For the text-containing cell, return its midpoint in (x, y) coordinate format. 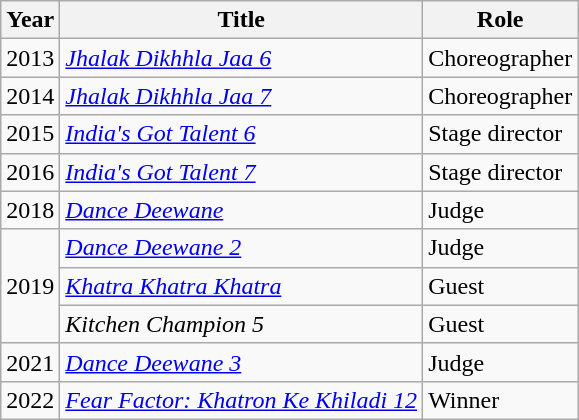
Dance Deewane 2 (242, 248)
Role (500, 20)
2021 (30, 362)
India's Got Talent 7 (242, 172)
2016 (30, 172)
2022 (30, 400)
Year (30, 20)
2015 (30, 134)
Winner (500, 400)
2019 (30, 286)
Fear Factor: Khatron Ke Khiladi 12 (242, 400)
2014 (30, 96)
India's Got Talent 6 (242, 134)
Dance Deewane (242, 210)
Title (242, 20)
Kitchen Champion 5 (242, 324)
2013 (30, 58)
Khatra Khatra Khatra (242, 286)
Jhalak Dikhhla Jaa 7 (242, 96)
Jhalak Dikhhla Jaa 6 (242, 58)
Dance Deewane 3 (242, 362)
2018 (30, 210)
